Extract the (X, Y) coordinate from the center of the cell holding the provided text.  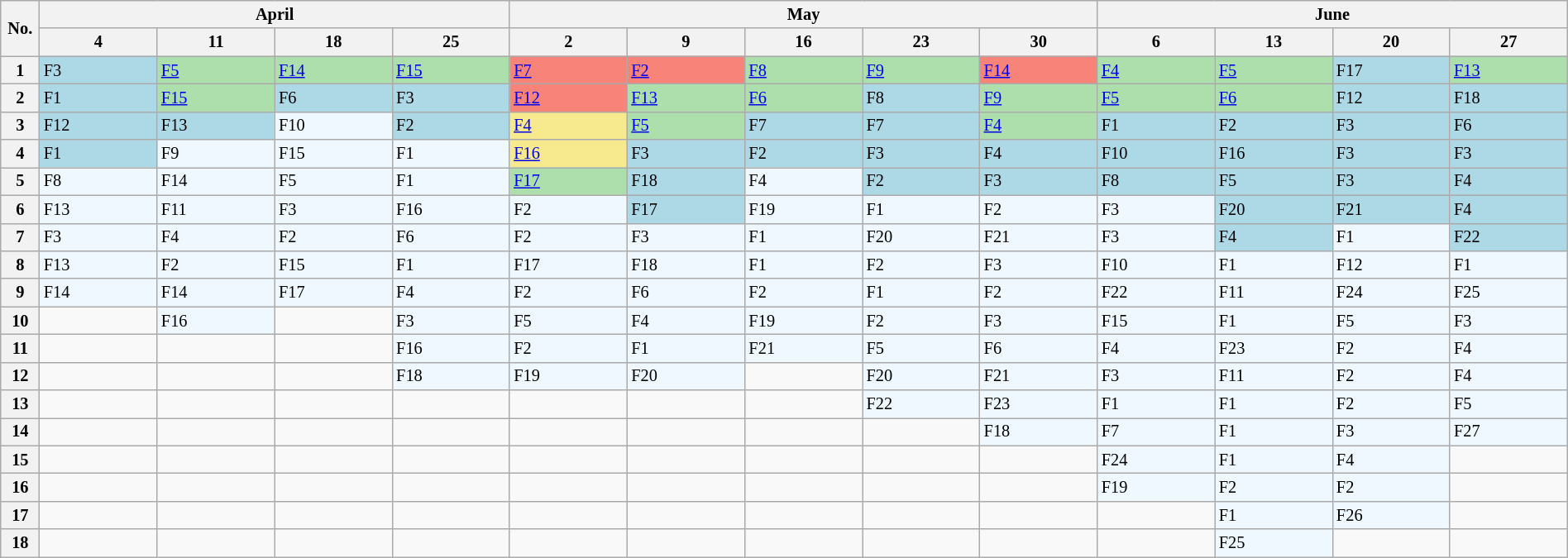
No. (20, 28)
May (804, 14)
30 (1039, 42)
5 (20, 181)
12 (20, 376)
F26 (1391, 515)
14 (20, 432)
17 (20, 515)
June (1332, 14)
F27 (1508, 432)
23 (921, 42)
April (275, 14)
3 (20, 126)
27 (1508, 42)
20 (1391, 42)
15 (20, 460)
25 (451, 42)
10 (20, 321)
1 (20, 70)
7 (20, 237)
8 (20, 265)
